Provide the [X, Y] coordinate of the cell's center where the given text is located.  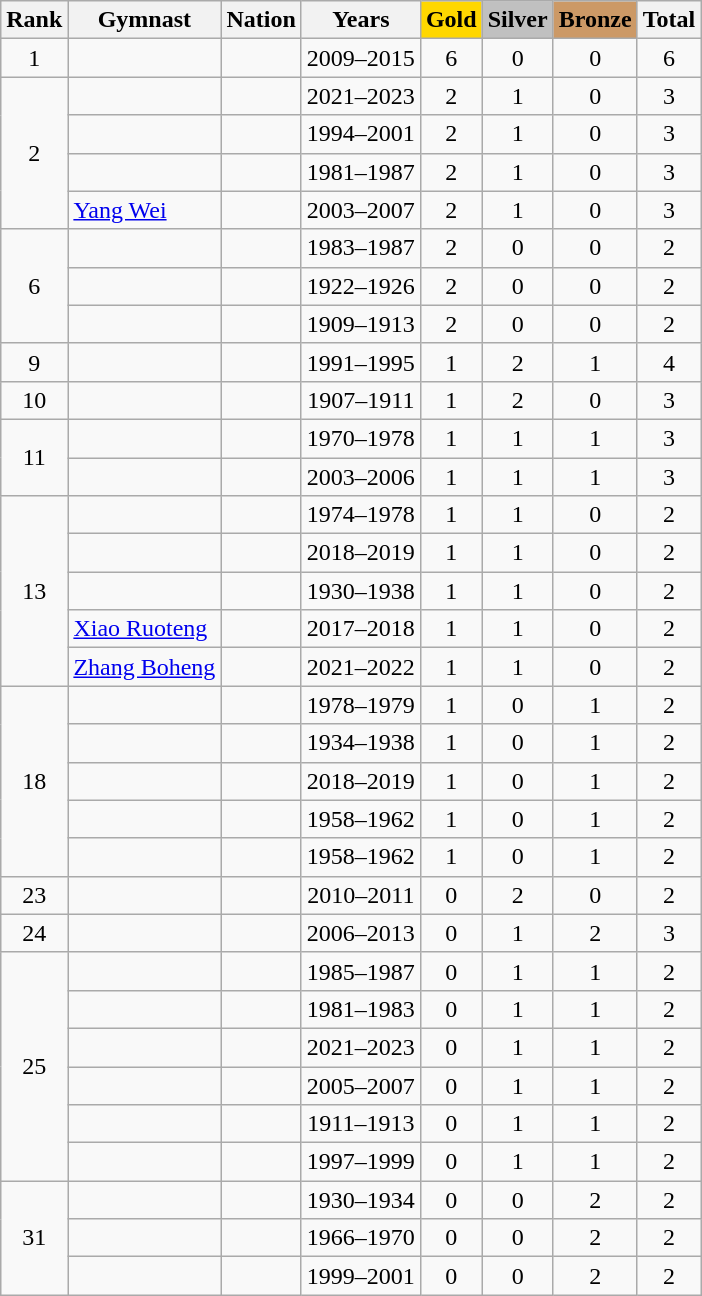
31 [34, 1238]
2006–2013 [360, 933]
1911–1913 [360, 1124]
18 [34, 781]
2009–2015 [360, 58]
Total [669, 20]
Zhang Boheng [144, 667]
1974–1978 [360, 515]
13 [34, 591]
1970–1978 [360, 438]
1930–1938 [360, 591]
1978–1979 [360, 705]
Yang Wei [144, 210]
Rank [34, 20]
9 [34, 362]
1909–1913 [360, 324]
Nation [261, 20]
2017–2018 [360, 629]
1981–1987 [360, 172]
1930–1934 [360, 1200]
1991–1995 [360, 362]
Gold [451, 20]
1934–1938 [360, 743]
11 [34, 457]
Bronze [595, 20]
Silver [518, 20]
1999–2001 [360, 1276]
1985–1987 [360, 971]
1966–1970 [360, 1238]
2021–2022 [360, 667]
24 [34, 933]
2003–2007 [360, 210]
2010–2011 [360, 895]
4 [669, 362]
1997–1999 [360, 1162]
1994–2001 [360, 134]
23 [34, 895]
1922–1926 [360, 286]
Gymnast [144, 20]
2005–2007 [360, 1085]
Years [360, 20]
1983–1987 [360, 248]
25 [34, 1066]
10 [34, 400]
1907–1911 [360, 400]
Xiao Ruoteng [144, 629]
1981–1983 [360, 1009]
2003–2006 [360, 477]
